Output the [x, y] coordinate of the center of the cell containing the given text.  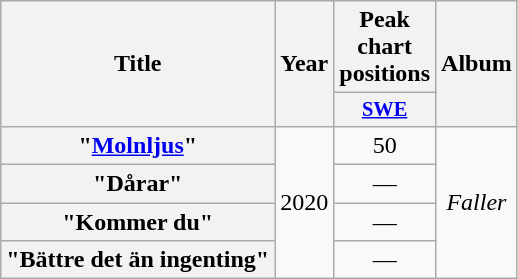
"Kommer du" [138, 222]
Year [304, 64]
50 [385, 145]
2020 [304, 202]
Title [138, 64]
Faller [477, 202]
"Molnljus" [138, 145]
"Dårar" [138, 184]
SWE [385, 110]
"Bättre det än ingenting" [138, 260]
Album [477, 64]
Peak chart positions [385, 47]
